Pinpoint the cell where the given text exists, returning its [x, y] midpoint coordinate. 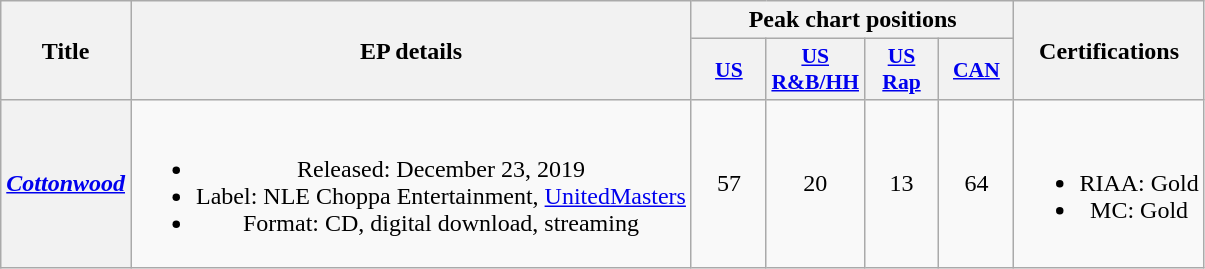
Certifications [1109, 50]
20 [815, 184]
Released: December 23, 2019Label: NLE Choppa Entertainment, UnitedMastersFormat: CD, digital download, streaming [412, 184]
Peak chart positions [852, 20]
13 [902, 184]
64 [976, 184]
USR&B/HH [815, 70]
EP details [412, 50]
RIAA: GoldMC: Gold [1109, 184]
US [728, 70]
USRap [902, 70]
57 [728, 184]
CAN [976, 70]
Cottonwood [66, 184]
Title [66, 50]
